Pinpoint the cell where the given text exists, returning its (X, Y) midpoint coordinate. 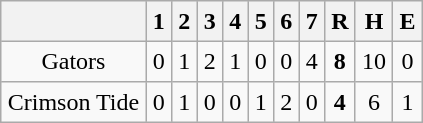
Crimson Tide (74, 102)
5 (261, 21)
Gators (74, 61)
8 (340, 61)
E (408, 21)
10 (374, 61)
H (374, 21)
7 (312, 21)
3 (210, 21)
R (340, 21)
